From the cell containing the given text, extract its center point as (x, y) coordinate. 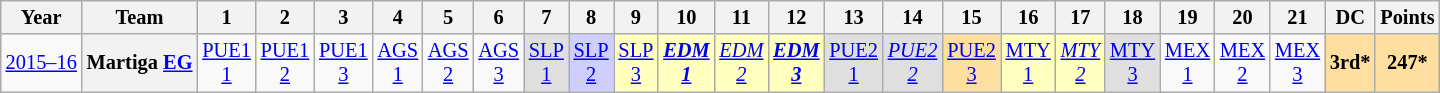
3rd* (1350, 63)
AGS1 (397, 63)
MTY1 (1028, 63)
EDM1 (686, 63)
PUE23 (971, 63)
7 (546, 17)
EDM2 (741, 63)
11 (741, 17)
MEX1 (1188, 63)
10 (686, 17)
SLP3 (636, 63)
PUE21 (853, 63)
17 (1080, 17)
6 (498, 17)
12 (796, 17)
14 (913, 17)
PUE11 (226, 63)
3 (343, 17)
MTY3 (1132, 63)
247* (1407, 63)
16 (1028, 17)
SLP2 (592, 63)
5 (448, 17)
PUE12 (285, 63)
18 (1132, 17)
Year (42, 17)
MEX3 (1298, 63)
Points (1407, 17)
21 (1298, 17)
MTY2 (1080, 63)
Team (140, 17)
19 (1188, 17)
4 (397, 17)
DC (1350, 17)
AGS3 (498, 63)
PUE13 (343, 63)
15 (971, 17)
9 (636, 17)
MEX2 (1242, 63)
1 (226, 17)
20 (1242, 17)
EDM3 (796, 63)
SLP1 (546, 63)
Martiga EG (140, 63)
PUE22 (913, 63)
2 (285, 17)
13 (853, 17)
8 (592, 17)
AGS2 (448, 63)
2015–16 (42, 63)
